Search for the cell housing the specified text and yield its [X, Y] center coordinate. 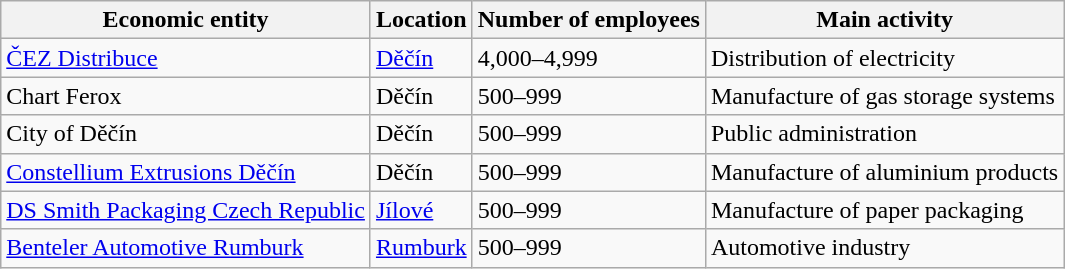
Constellium Extrusions Děčín [186, 172]
Rumburk [421, 248]
City of Děčín [186, 134]
Jílové [421, 210]
Manufacture of aluminium products [884, 172]
Manufacture of gas storage systems [884, 96]
Number of employees [588, 20]
Automotive industry [884, 248]
Chart Ferox [186, 96]
Manufacture of paper packaging [884, 210]
Public administration [884, 134]
Economic entity [186, 20]
ČEZ Distribuce [186, 58]
DS Smith Packaging Czech Republic [186, 210]
Location [421, 20]
Main activity [884, 20]
4,000–4,999 [588, 58]
Benteler Automotive Rumburk [186, 248]
Distribution of electricity [884, 58]
